Scan for the cell matching the given text and deliver its (X, Y) coordinate at center. 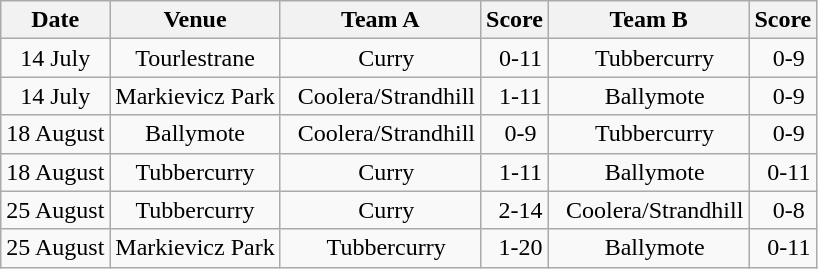
Team A (380, 20)
1-20 (515, 248)
0-8 (783, 210)
2-14 (515, 210)
Date (56, 20)
Tourlestrane (195, 58)
Team B (648, 20)
Venue (195, 20)
